Search for the cell housing the specified text and yield its (x, y) center coordinate. 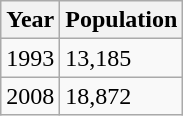
Year (30, 20)
1993 (30, 58)
18,872 (122, 96)
Population (122, 20)
2008 (30, 96)
13,185 (122, 58)
